Output the (X, Y) coordinate of the center of the cell containing the given text.  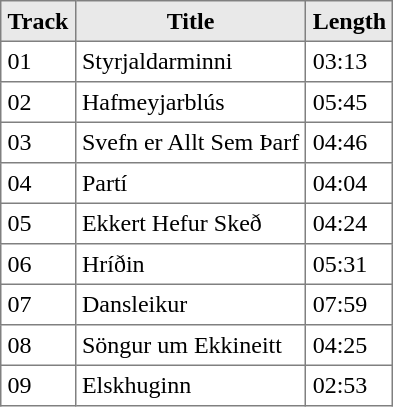
Dansleikur (190, 304)
Elskhuginn (190, 385)
01 (38, 61)
03:13 (350, 61)
05:45 (350, 102)
07:59 (350, 304)
06 (38, 264)
Partí (190, 183)
07 (38, 304)
04:24 (350, 223)
02:53 (350, 385)
Title (190, 21)
Ekkert Hefur Skeð (190, 223)
04:46 (350, 142)
05 (38, 223)
02 (38, 102)
Styrjaldarminni (190, 61)
04:04 (350, 183)
09 (38, 385)
Hafmeyjarblús (190, 102)
04 (38, 183)
05:31 (350, 264)
Track (38, 21)
08 (38, 345)
Söngur um Ekkineitt (190, 345)
Svefn er Allt Sem Þarf (190, 142)
03 (38, 142)
04:25 (350, 345)
Hríðin (190, 264)
Length (350, 21)
